Identify which cell holds the provided text, then report its [X, Y] central coordinate. 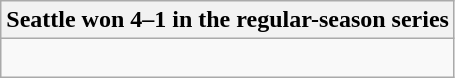
Seattle won 4–1 in the regular-season series [228, 20]
